Determine the [X, Y] coordinate at the center of the cell enclosing the given text.  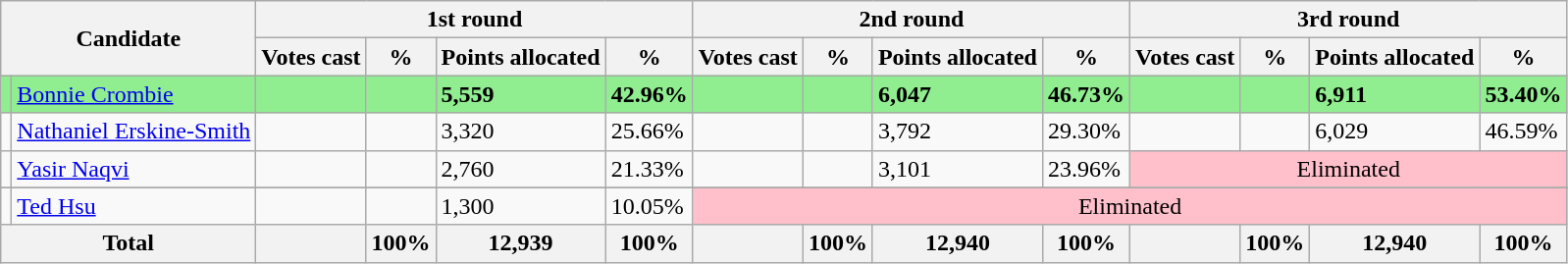
5,559 [520, 94]
3,101 [958, 169]
21.33% [650, 169]
12,939 [520, 243]
29.30% [1085, 132]
Total [129, 243]
1,300 [520, 206]
2,760 [520, 169]
1st round [475, 20]
10.05% [650, 206]
6,029 [1395, 132]
Nathaniel Erskine-Smith [133, 132]
53.40% [1523, 94]
Yasir Naqvi [133, 169]
Ted Hsu [133, 206]
6,911 [1395, 94]
25.66% [650, 132]
46.59% [1523, 132]
3,792 [958, 132]
2nd round [911, 20]
46.73% [1085, 94]
Bonnie Crombie [133, 94]
6,047 [958, 94]
3,320 [520, 132]
23.96% [1085, 169]
42.96% [650, 94]
Candidate [129, 38]
3rd round [1348, 20]
